Output the (x, y) coordinate of the center of the cell containing the given text.  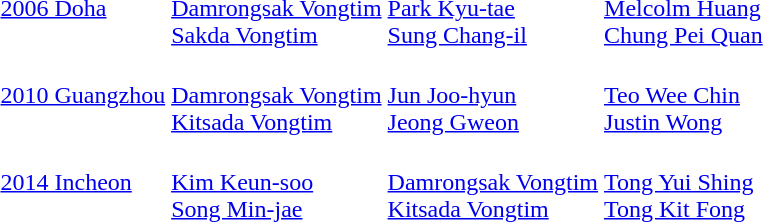
Damrongsak VongtimKitsada Vongtim (276, 95)
Jun Joo-hyunJeong Gweon (492, 95)
